Search for the cell housing the specified text and yield its (x, y) center coordinate. 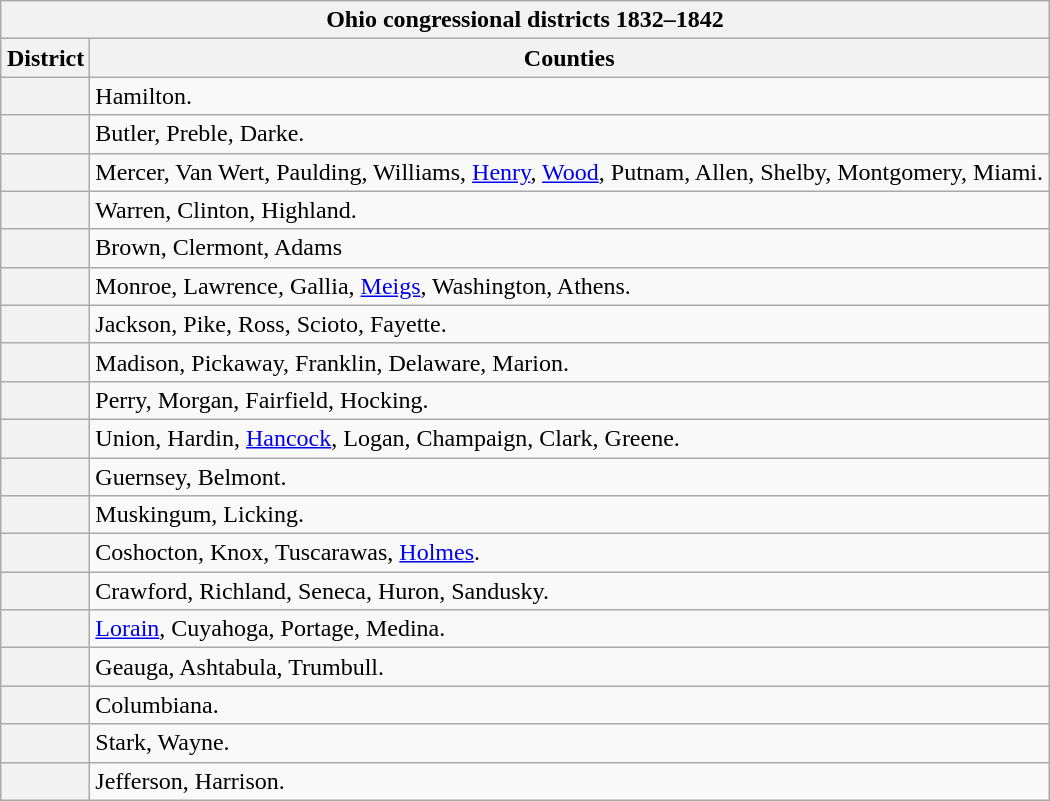
Brown, Clermont, Adams (570, 248)
Counties (570, 58)
Stark, Wayne. (570, 743)
Warren, Clinton, Highland. (570, 210)
Coshocton, Knox, Tuscarawas, Holmes. (570, 553)
Jackson, Pike, Ross, Scioto, Fayette. (570, 324)
Guernsey, Belmont. (570, 477)
Ohio congressional districts 1832–1842 (524, 20)
Geauga, Ashtabula, Trumbull. (570, 667)
Lorain, Cuyahoga, Portage, Medina. (570, 629)
Union, Hardin, Hancock, Logan, Champaign, Clark, Greene. (570, 438)
Monroe, Lawrence, Gallia, Meigs, Washington, Athens. (570, 286)
Butler, Preble, Darke. (570, 134)
Perry, Morgan, Fairfield, Hocking. (570, 400)
District (45, 58)
Jefferson, Harrison. (570, 781)
Madison, Pickaway, Franklin, Delaware, Marion. (570, 362)
Crawford, Richland, Seneca, Huron, Sandusky. (570, 591)
Muskingum, Licking. (570, 515)
Hamilton. (570, 96)
Mercer, Van Wert, Paulding, Williams, Henry, Wood, Putnam, Allen, Shelby, Montgomery, Miami. (570, 172)
Columbiana. (570, 705)
